Pinpoint the cell where the given text exists, returning its (x, y) midpoint coordinate. 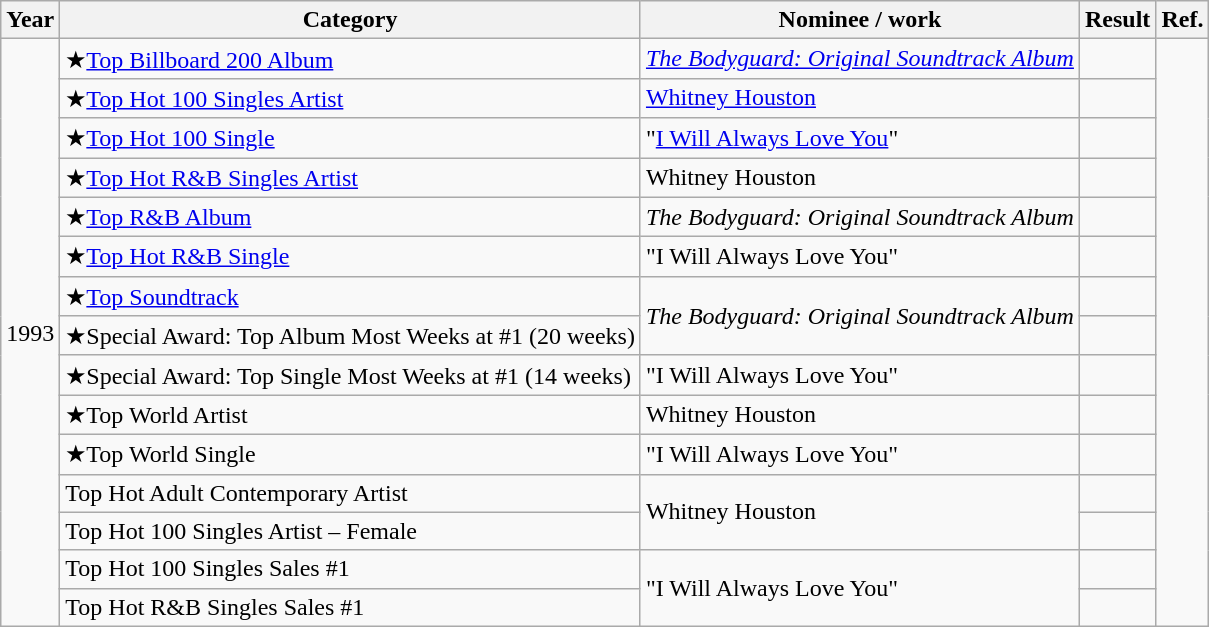
★Top World Single (350, 454)
★Top R&B Album (350, 217)
Result (1117, 20)
Ref. (1182, 20)
Top Hot 100 Singles Sales #1 (350, 569)
★Top Billboard 200 Album (350, 59)
★Special Award: Top Single Most Weeks at #1 (14 weeks) (350, 375)
Top Hot 100 Singles Artist – Female (350, 531)
★Top Hot 100 Singles Artist (350, 98)
★Top Soundtrack (350, 296)
Category (350, 20)
★Top Hot R&B Single (350, 257)
1993 (30, 332)
Nominee / work (860, 20)
Year (30, 20)
★Top World Artist (350, 415)
Top Hot Adult Contemporary Artist (350, 493)
Top Hot R&B Singles Sales #1 (350, 607)
★Top Hot R&B Singles Artist (350, 178)
★Special Award: Top Album Most Weeks at #1 (20 weeks) (350, 336)
★Top Hot 100 Single (350, 138)
